Determine the [X, Y] coordinate at the center of the cell enclosing the given text.  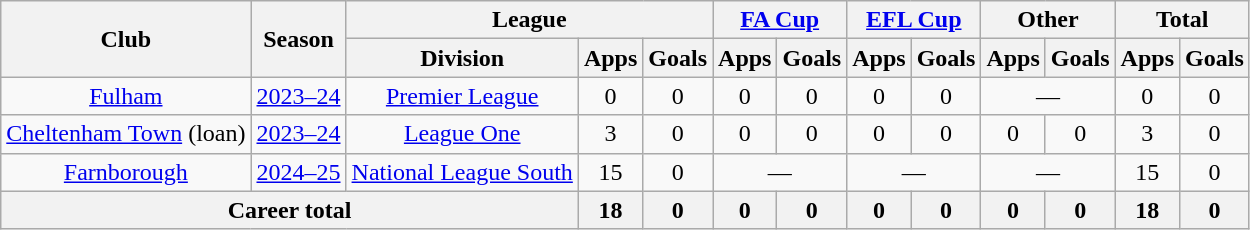
Cheltenham Town (loan) [126, 134]
2024–25 [298, 172]
Premier League [462, 96]
FA Cup [780, 20]
Total [1182, 20]
Club [126, 39]
Fulham [126, 96]
Other [1048, 20]
League [530, 20]
EFL Cup [914, 20]
Season [298, 39]
Farnborough [126, 172]
Career total [290, 210]
Division [462, 58]
National League South [462, 172]
League One [462, 134]
